Provide the [X, Y] coordinate of the cell's center where the given text is located.  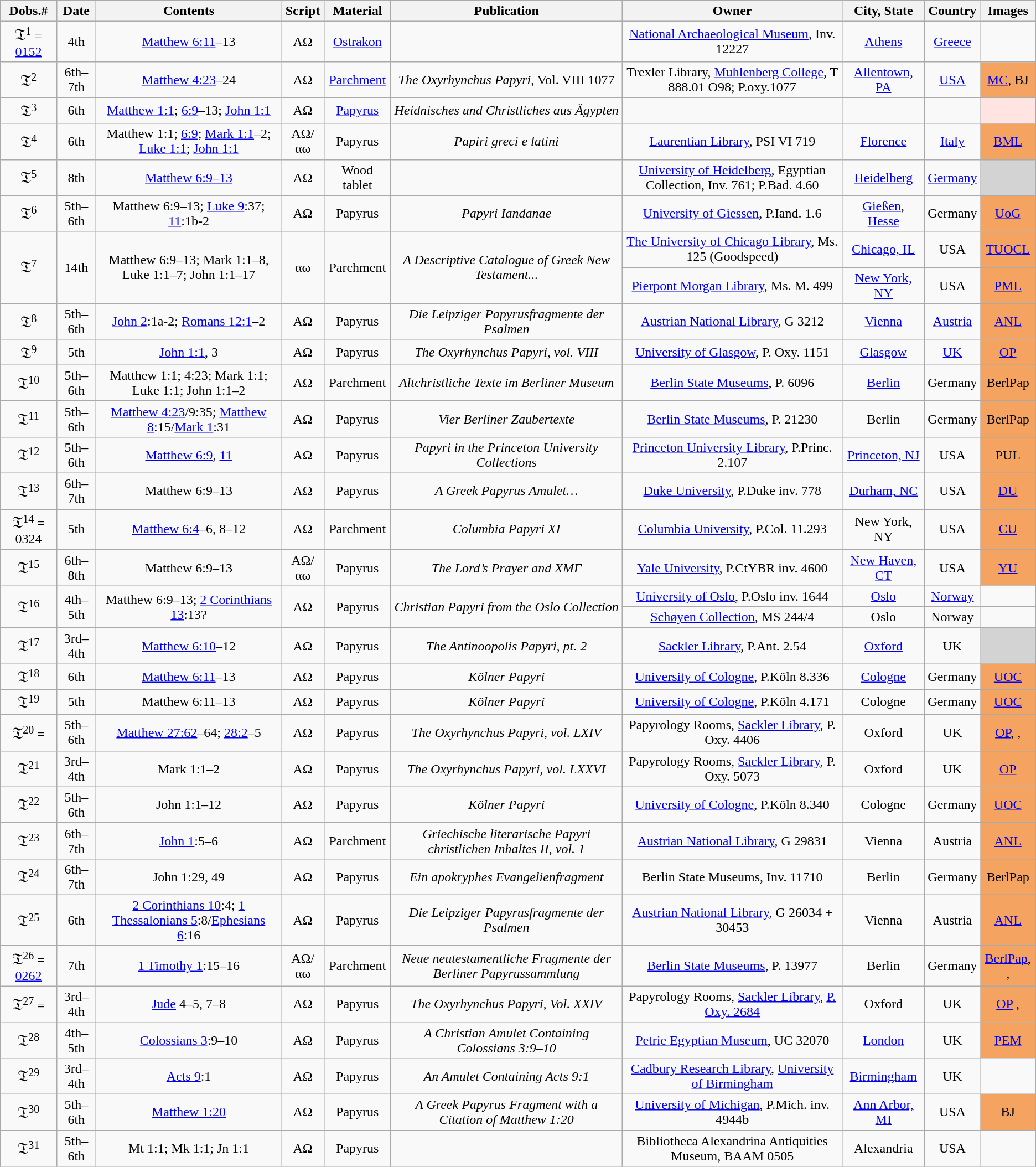
𝔗29 [29, 1076]
The Lord’s Prayer and ΧΜΓ [507, 568]
Script [302, 11]
Columbia Papyri XI [507, 529]
4th [76, 42]
Ann Arbor, MI [883, 1113]
𝔗12 [29, 455]
Heidnisches und Christliches aus Ägypten [507, 111]
BJ [1008, 1113]
Altchristliche Texte im Berliner Museum [507, 383]
John 1:1–12 [189, 805]
Princeton University Library, P.Princ. 2.107 [733, 455]
Images [1008, 11]
Date [76, 11]
University of Giessen, P.Iand. 1.6 [733, 214]
University of Cologne, P.Köln 8.336 [733, 677]
A Greek Papyrus Fragment with a Citation of Matthew 1:20 [507, 1113]
𝔗16 [29, 607]
αω [302, 267]
The Antinoopolis Papyri, pt. 2 [507, 646]
𝔗19 [29, 702]
An Amulet Containing Acts 9:1 [507, 1076]
Italy [952, 142]
𝔗10 [29, 383]
𝔗25 [29, 920]
8th [76, 177]
Mark 1:1–2 [189, 768]
Acts 9:1 [189, 1076]
Matthew 1:1; 6:9–13; John 1:1 [189, 111]
The Oxyrhynchus Papyri, Vol. XXIV [507, 1004]
National Archaeological Museum, Inv. 12227 [733, 42]
𝔗28 [29, 1041]
Neue neutestamentliche Fragmente der Berliner Papyrussammlung [507, 965]
Vier Berliner Zaubertexte [507, 419]
Jude 4–5, 7–8 [189, 1004]
The Oxyrhynchus Papyri, vol. VIII [507, 352]
London [883, 1041]
Papyri Iandanae [507, 214]
𝔗21 [29, 768]
Austrian National Library, G 26034 + 30453 [733, 920]
Dobs.# [29, 11]
The Oxyrhynchus Papyri, Vol. VIII 1077 [507, 80]
Duke University, P.Duke inv. 778 [733, 492]
𝔗14 = 0324 [29, 529]
Matthew 6:9, 11 [189, 455]
Gießen, Hesse [883, 214]
Matthew 4:23–24 [189, 80]
Matthew 1:1; 6:9; Mark 1:1–2; Luke 1:1; John 1:1 [189, 142]
Country [952, 11]
Cadbury Research Library, University of Birmingham [733, 1076]
Matthew 27:62–64; 28:2–5 [189, 733]
Princeton, NJ [883, 455]
University of Oslo, P.Oslo inv. 1644 [733, 596]
Greece [952, 42]
Matthew 1:20 [189, 1113]
Berlin State Museums, P. 13977 [733, 965]
John 1:1, 3 [189, 352]
Owner [733, 11]
Sackler Library, P.Ant. 2.54 [733, 646]
PEM [1008, 1041]
Bibliotheca Alexandrina Antiquities Museum, BAAM 0505 [733, 1148]
𝔗3 [29, 111]
Matthew 6:9–13; 2 Corinthians 13:13? [189, 607]
𝔗20 = [29, 733]
𝔗9 [29, 352]
University of Cologne, P.Köln 4.171 [733, 702]
1 Timothy 1:15–16 [189, 965]
A Christian Amulet Containing Colossians 3:9–10 [507, 1041]
Durham, NC [883, 492]
Wood tablet [358, 177]
𝔗27 = [29, 1004]
Papyrology Rooms, Sackler Library, P. Oxy. 5073 [733, 768]
Petrie Egyptian Museum, UC 32070 [733, 1041]
The University of Chicago Library, Ms. 125 (Goodspeed) [733, 249]
𝔗23 [29, 840]
𝔗6 [29, 214]
𝔗15 [29, 568]
OP, , [1008, 733]
Yale University, P.CtYBR inv. 4600 [733, 568]
Matthew 4:23/9:35; Matthew 8:15/Mark 1:31 [189, 419]
Mt 1:1; Mk 1:1; Jn 1:1 [189, 1148]
PML [1008, 286]
𝔗1 = 0152 [29, 42]
A Greek Papyrus Amulet… [507, 492]
7th [76, 965]
PUL [1008, 455]
Matthew 6:9–13; Luke 9:37; 11:1b-2 [189, 214]
𝔗24 [29, 877]
BML [1008, 142]
𝔗17 [29, 646]
Ein apokryphes Evangelienfragment [507, 877]
YU [1008, 568]
Florence [883, 142]
14th [76, 267]
Allentown, PA [883, 80]
Athens [883, 42]
Colossians 3:9–10 [189, 1041]
𝔗18 [29, 677]
Berlin State Museums, P. 21230 [733, 419]
Griechische literarische Papyri christlichen Inhaltes II, vol. 1 [507, 840]
Trexler Library, Muhlenberg College, T 888.01 O98; P.oxy.1077 [733, 80]
Birmingham [883, 1076]
City, State [883, 11]
University of Michigan, P.Mich. inv. 4944b [733, 1113]
MC, BJ [1008, 80]
Papyrology Rooms, Sackler Library, P. Oxy. 4406 [733, 733]
New Haven, CT [883, 568]
𝔗7 [29, 267]
Papyri in the Princeton University Collections [507, 455]
University of Cologne, P.Köln 8.340 [733, 805]
Contents [189, 11]
𝔗11 [29, 419]
OP , [1008, 1004]
UoG [1008, 214]
Ostrakon [358, 42]
𝔗5 [29, 177]
Papiri greci e latini [507, 142]
Berlin State Museums, Inv. 11710 [733, 877]
𝔗2 [29, 80]
Schøyen Collection, MS 244/4 [733, 617]
Christian Papyri from the Oslo Collection [507, 607]
DU [1008, 492]
Heidelberg [883, 177]
Matthew 1:1; 4:23; Mark 1:1; Luke 1:1; John 1:1–2 [189, 383]
Publication [507, 11]
University of Glasgow, P. Oxy. 1151 [733, 352]
Glasgow [883, 352]
Matthew 6:10–12 [189, 646]
𝔗26 = 0262 [29, 965]
The Oxyrhynchus Papyri, vol. LXIV [507, 733]
𝔗4 [29, 142]
A Descriptive Catalogue of Greek New Testament... [507, 267]
6th–8th [76, 568]
Papyrology Rooms, Sackler Library, P. Oxy. 2684 [733, 1004]
University of Heidelberg, Egyptian Collection, Inv. 761; P.Bad. 4.60 [733, 177]
CU [1008, 529]
𝔗13 [29, 492]
Austrian National Library, G 3212 [733, 321]
John 1:29, 49 [189, 877]
𝔗8 [29, 321]
Matthew 6:4–6, 8–12 [189, 529]
Austrian National Library, G 29831 [733, 840]
2 Corinthians 10:4; 1 Thessalonians 5:8/Ephesians 6:16 [189, 920]
Berlin State Museums, P. 6096 [733, 383]
TUOCL [1008, 249]
BerlPap, , [1008, 965]
Alexandria [883, 1148]
John 2:1a-2; Romans 12:1–2 [189, 321]
Columbia University, P.Col. 11.293 [733, 529]
Pierpont Morgan Library, Ms. M. 499 [733, 286]
Matthew 6:9–13; Mark 1:1–8, Luke 1:1–7; John 1:1–17 [189, 267]
𝔗30 [29, 1113]
John 1:5–6 [189, 840]
Laurentian Library, PSI VI 719 [733, 142]
𝔗31 [29, 1148]
The Oxyrhynchus Papyri, vol. LXXVI [507, 768]
Material [358, 11]
𝔗22 [29, 805]
Chicago, IL [883, 249]
